Determine the (x, y) coordinate at the center of the cell enclosing the given text.  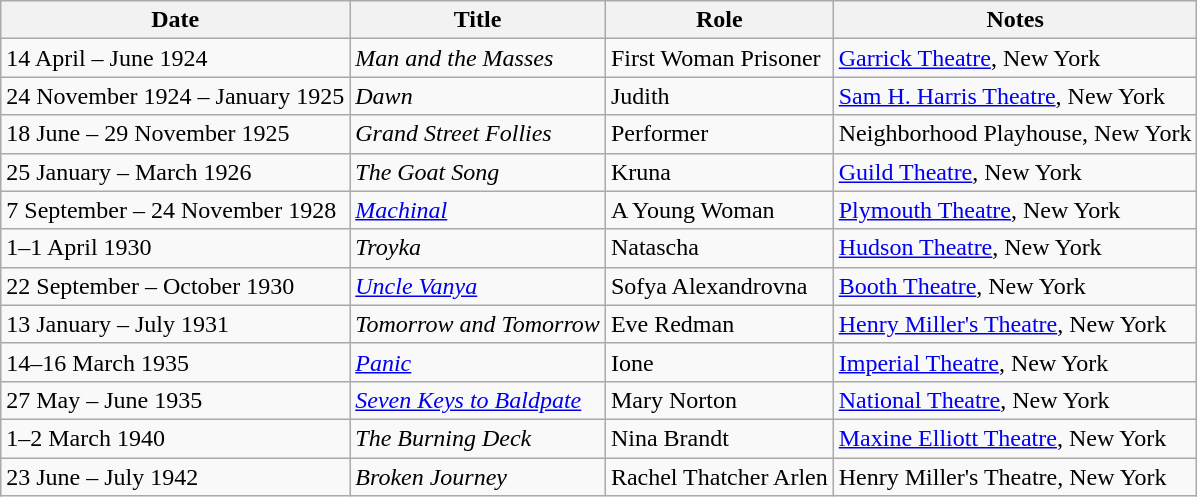
14 April – June 1924 (176, 58)
The Goat Song (478, 172)
Imperial Theatre, New York (1015, 362)
18 June – 29 November 1925 (176, 134)
Nina Brandt (719, 438)
Hudson Theatre, New York (1015, 248)
Man and the Masses (478, 58)
Grand Street Follies (478, 134)
Sofya Alexandrovna (719, 286)
27 May – June 1935 (176, 400)
Kruna (719, 172)
1–1 April 1930 (176, 248)
First Woman Prisoner (719, 58)
14–16 March 1935 (176, 362)
Rachel Thatcher Arlen (719, 477)
Mary Norton (719, 400)
Garrick Theatre, New York (1015, 58)
Uncle Vanya (478, 286)
Title (478, 20)
Performer (719, 134)
Machinal (478, 210)
1–2 March 1940 (176, 438)
Troyka (478, 248)
Dawn (478, 96)
23 June – July 1942 (176, 477)
Booth Theatre, New York (1015, 286)
Ione (719, 362)
22 September – October 1930 (176, 286)
Neighborhood Playhouse, New York (1015, 134)
Tomorrow and Tomorrow (478, 324)
Maxine Elliott Theatre, New York (1015, 438)
Role (719, 20)
Panic (478, 362)
The Burning Deck (478, 438)
Sam H. Harris Theatre, New York (1015, 96)
Guild Theatre, New York (1015, 172)
National Theatre, New York (1015, 400)
13 January – July 1931 (176, 324)
Judith (719, 96)
Date (176, 20)
Broken Journey (478, 477)
Eve Redman (719, 324)
Plymouth Theatre, New York (1015, 210)
Seven Keys to Baldpate (478, 400)
25 January – March 1926 (176, 172)
A Young Woman (719, 210)
Notes (1015, 20)
7 September – 24 November 1928 (176, 210)
Natascha (719, 248)
24 November 1924 – January 1925 (176, 96)
